Return [X, Y] of the center of cell containing provided text 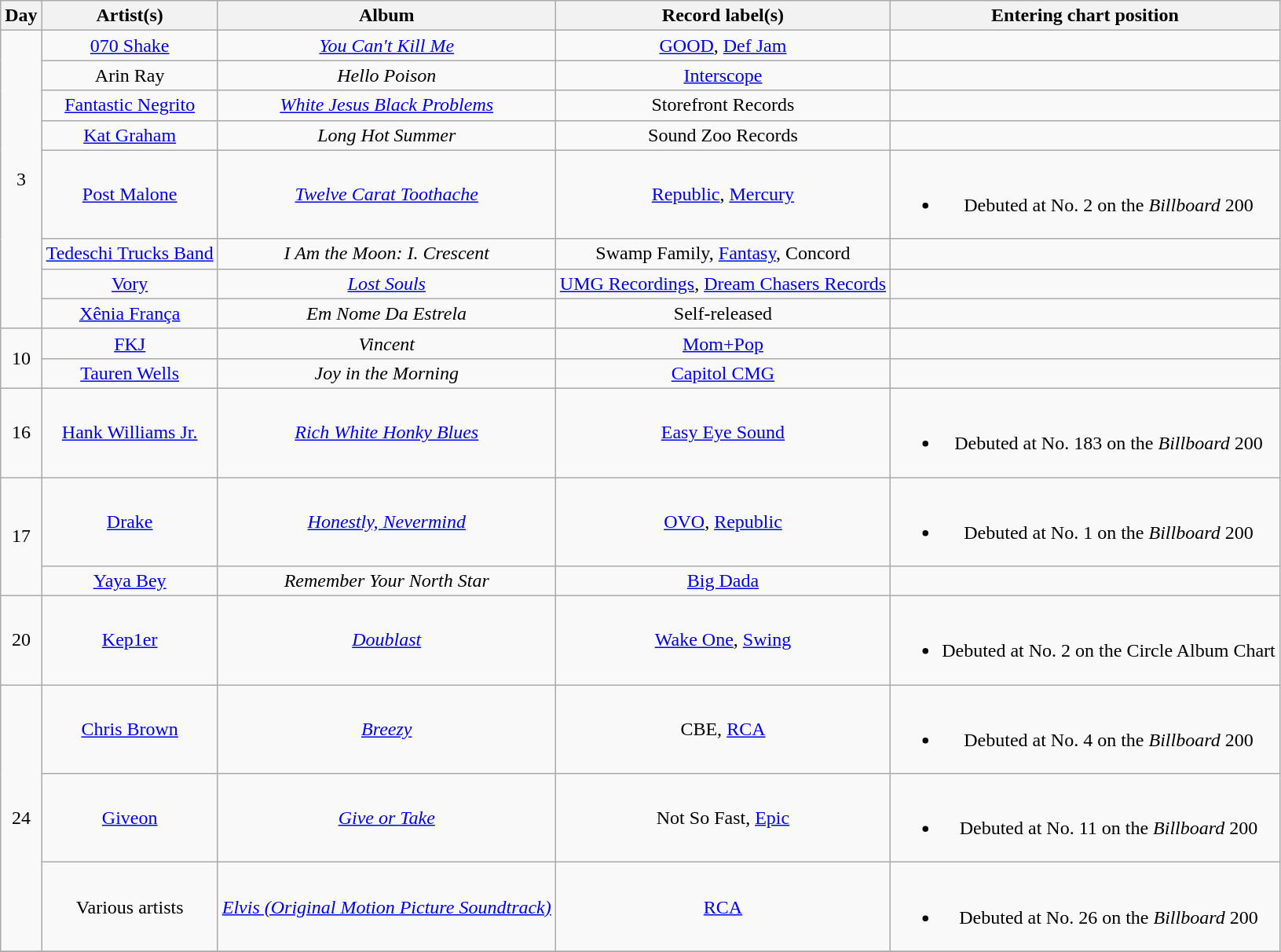
070 Shake [130, 46]
Long Hot Summer [386, 135]
You Can't Kill Me [386, 46]
White Jesus Black Problems [386, 105]
Joy in the Morning [386, 373]
Debuted at No. 4 on the Billboard 200 [1085, 729]
Debuted at No. 26 on the Billboard 200 [1085, 906]
Record label(s) [723, 16]
Tauren Wells [130, 373]
Not So Fast, Epic [723, 818]
Remember Your North Star [386, 581]
Chris Brown [130, 729]
Debuted at No. 1 on the Billboard 200 [1085, 522]
Xênia França [130, 313]
Republic, Mercury [723, 195]
Arin Ray [130, 75]
16 [21, 432]
CBE, RCA [723, 729]
Giveon [130, 818]
Self-released [723, 313]
FKJ [130, 343]
Mom+Pop [723, 343]
Post Malone [130, 195]
Debuted at No. 11 on the Billboard 200 [1085, 818]
3 [21, 180]
I Am the Moon: I. Crescent [386, 254]
Easy Eye Sound [723, 432]
Album [386, 16]
Rich White Honky Blues [386, 432]
Artist(s) [130, 16]
Big Dada [723, 581]
Fantastic Negrito [130, 105]
Doublast [386, 641]
Em Nome Da Estrela [386, 313]
OVO, Republic [723, 522]
Vincent [386, 343]
Entering chart position [1085, 16]
Lost Souls [386, 284]
Give or Take [386, 818]
Wake One, Swing [723, 641]
Kat Graham [130, 135]
Hank Williams Jr. [130, 432]
Hello Poison [386, 75]
RCA [723, 906]
Kep1er [130, 641]
Various artists [130, 906]
24 [21, 818]
Day [21, 16]
GOOD, Def Jam [723, 46]
Swamp Family, Fantasy, Concord [723, 254]
Debuted at No. 2 on the Billboard 200 [1085, 195]
Sound Zoo Records [723, 135]
Debuted at No. 183 on the Billboard 200 [1085, 432]
10 [21, 358]
Tedeschi Trucks Band [130, 254]
Interscope [723, 75]
Honestly, Nevermind [386, 522]
Debuted at No. 2 on the Circle Album Chart [1085, 641]
Elvis (Original Motion Picture Soundtrack) [386, 906]
Storefront Records [723, 105]
Vory [130, 284]
Yaya Bey [130, 581]
20 [21, 641]
UMG Recordings, Dream Chasers Records [723, 284]
17 [21, 537]
Breezy [386, 729]
Twelve Carat Toothache [386, 195]
Capitol CMG [723, 373]
Drake [130, 522]
